Determine the (X, Y) coordinate at the center of the cell enclosing the given text.  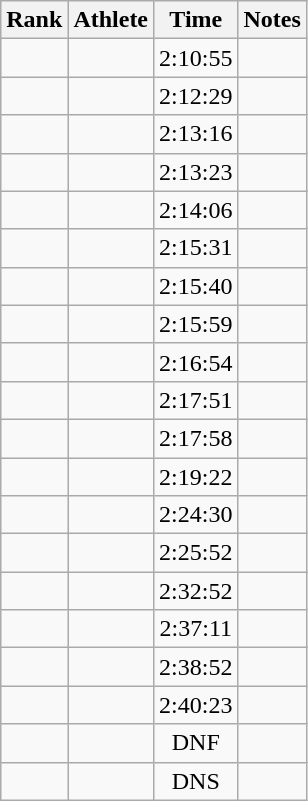
2:15:59 (196, 324)
2:25:52 (196, 553)
2:15:40 (196, 286)
Rank (34, 20)
2:12:29 (196, 96)
2:37:11 (196, 629)
2:40:23 (196, 705)
2:38:52 (196, 667)
2:17:58 (196, 438)
2:14:06 (196, 210)
2:13:23 (196, 172)
Notes (272, 20)
DNF (196, 743)
2:32:52 (196, 591)
2:15:31 (196, 248)
Time (196, 20)
DNS (196, 781)
2:24:30 (196, 515)
2:13:16 (196, 134)
2:17:51 (196, 400)
2:16:54 (196, 362)
2:10:55 (196, 58)
2:19:22 (196, 477)
Athlete (111, 20)
